Extract the [X, Y] coordinate from the center of the cell holding the provided text.  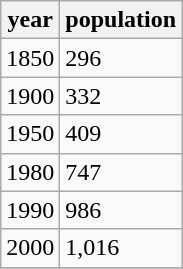
986 [121, 210]
747 [121, 172]
2000 [30, 248]
296 [121, 58]
1980 [30, 172]
332 [121, 96]
1950 [30, 134]
1,016 [121, 248]
year [30, 20]
1900 [30, 96]
population [121, 20]
1850 [30, 58]
409 [121, 134]
1990 [30, 210]
